Return the [X, Y] coordinate for the center point of the cell that contains the specified text.  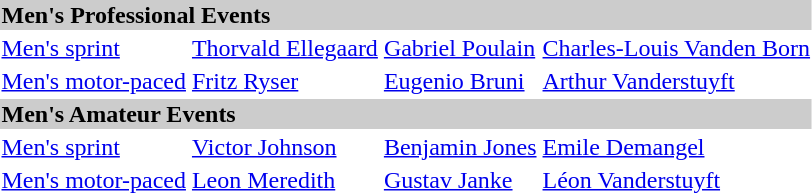
Emile Demangel [676, 147]
Benjamin Jones [460, 147]
Charles-Louis Vanden Born [676, 48]
Arthur Vanderstuyft [676, 81]
Gabriel Poulain [460, 48]
Victor Johnson [284, 147]
Fritz Ryser [284, 81]
Men's Professional Events [406, 15]
Men's motor-paced [94, 81]
Men's Amateur Events [406, 114]
Eugenio Bruni [460, 81]
Thorvald Ellegaard [284, 48]
